Scan for the cell matching the given text and deliver its [X, Y] coordinate at center. 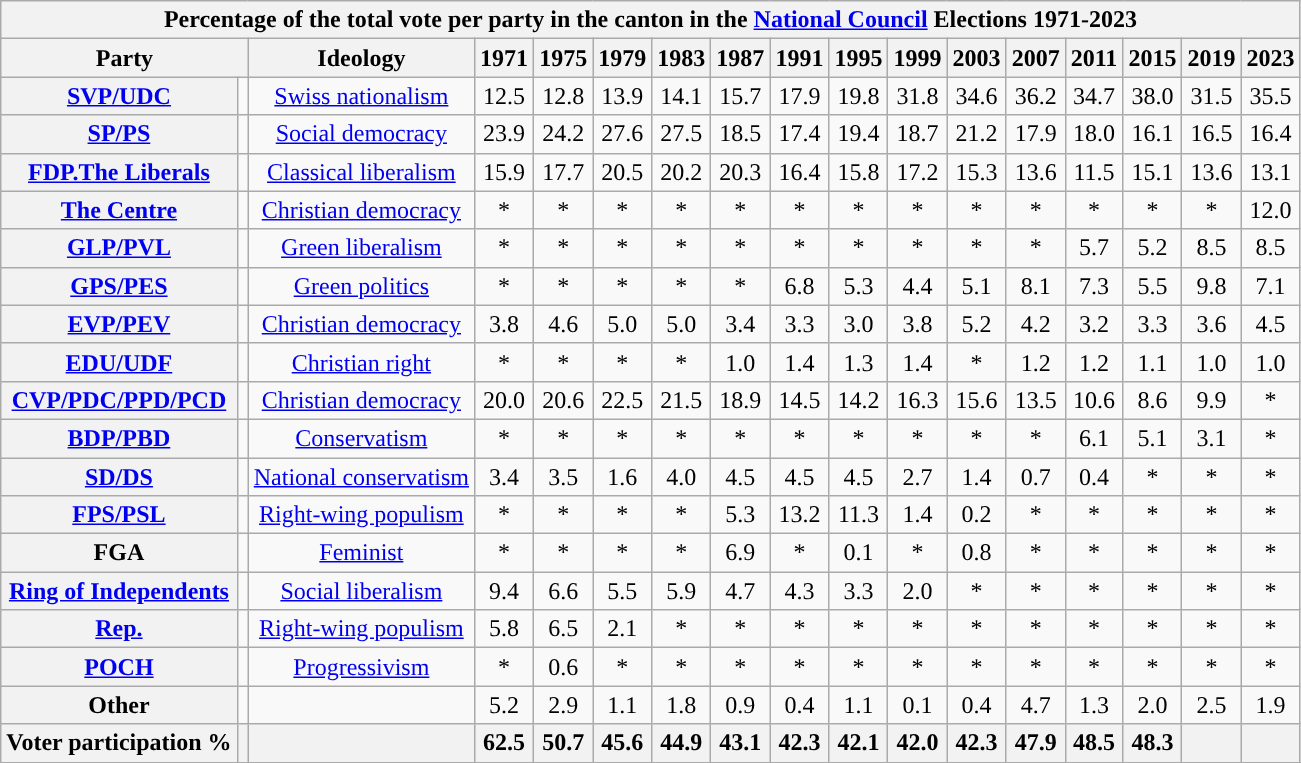
6.1 [1094, 438]
12.8 [564, 96]
9.8 [1212, 286]
18.0 [1094, 134]
1987 [740, 58]
Conservatism [361, 438]
31.8 [918, 96]
Swiss nationalism [361, 96]
38.0 [1152, 96]
BDP/PBD [119, 438]
50.7 [564, 743]
62.5 [504, 743]
18.7 [918, 134]
21.2 [976, 134]
42.0 [918, 743]
16.3 [918, 400]
16.1 [1152, 134]
Ring of Independents [119, 591]
Green politics [361, 286]
Social democracy [361, 134]
17.4 [800, 134]
13.9 [622, 96]
1983 [682, 58]
0.8 [976, 553]
8.1 [1036, 286]
4.0 [682, 477]
0.7 [1036, 477]
5.8 [504, 629]
10.6 [1094, 400]
43.1 [740, 743]
4.6 [564, 324]
45.6 [622, 743]
48.3 [1152, 743]
16.5 [1212, 134]
SP/PS [119, 134]
11.5 [1094, 172]
17.2 [918, 172]
12.5 [504, 96]
34.6 [976, 96]
1991 [800, 58]
FGA [119, 553]
2.1 [622, 629]
FPS/PSL [119, 515]
20.2 [682, 172]
3.2 [1094, 324]
1971 [504, 58]
Progressivism [361, 667]
17.7 [564, 172]
20.0 [504, 400]
3.1 [1212, 438]
48.5 [1094, 743]
Classical liberalism [361, 172]
2019 [1212, 58]
14.2 [858, 400]
1995 [858, 58]
19.4 [858, 134]
34.7 [1094, 96]
1975 [564, 58]
Other [119, 705]
15.3 [976, 172]
27.5 [682, 134]
National conservatism [361, 477]
15.6 [976, 400]
2011 [1094, 58]
1999 [918, 58]
2023 [1270, 58]
8.6 [1152, 400]
Voter participation % [119, 743]
4.4 [918, 286]
13.5 [1036, 400]
35.5 [1270, 96]
FDP.The Liberals [119, 172]
20.5 [622, 172]
6.6 [564, 591]
0.9 [740, 705]
31.5 [1212, 96]
11.3 [858, 515]
24.2 [564, 134]
Percentage of the total vote per party in the canton in the National Council Elections 1971-2023 [650, 20]
7.3 [1094, 286]
EDU/UDF [119, 362]
Rep. [119, 629]
4.2 [1036, 324]
2.7 [918, 477]
1979 [622, 58]
14.5 [800, 400]
5.7 [1094, 248]
3.0 [858, 324]
22.5 [622, 400]
2015 [1152, 58]
CVP/PDC/PPD/PCD [119, 400]
2.5 [1212, 705]
44.9 [682, 743]
12.0 [1270, 210]
5.9 [682, 591]
27.6 [622, 134]
2.9 [564, 705]
18.5 [740, 134]
2007 [1036, 58]
15.1 [1152, 172]
23.9 [504, 134]
9.4 [504, 591]
13.2 [800, 515]
7.1 [1270, 286]
3.6 [1212, 324]
13.1 [1270, 172]
6.9 [740, 553]
3.5 [564, 477]
Feminist [361, 553]
6.8 [800, 286]
SD/DS [119, 477]
2003 [976, 58]
6.5 [564, 629]
Ideology [361, 58]
15.9 [504, 172]
20.3 [740, 172]
15.8 [858, 172]
1.6 [622, 477]
GPS/PES [119, 286]
42.1 [858, 743]
Party [124, 58]
0.2 [976, 515]
0.6 [564, 667]
The Centre [119, 210]
POCH [119, 667]
1.9 [1270, 705]
15.7 [740, 96]
Social liberalism [361, 591]
SVP/UDC [119, 96]
21.5 [682, 400]
9.9 [1212, 400]
14.1 [682, 96]
Green liberalism [361, 248]
36.2 [1036, 96]
1.8 [682, 705]
18.9 [740, 400]
EVP/PEV [119, 324]
47.9 [1036, 743]
20.6 [564, 400]
4.3 [800, 591]
19.8 [858, 96]
Christian right [361, 362]
GLP/PVL [119, 248]
